Search for the cell housing the specified text and yield its (x, y) center coordinate. 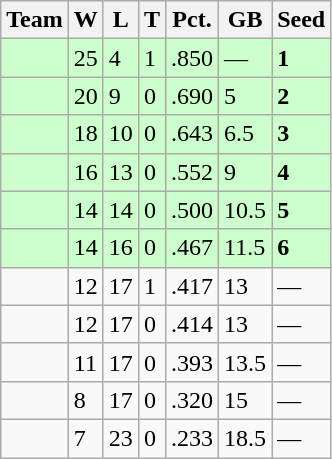
20 (86, 96)
6.5 (246, 134)
7 (86, 438)
Pct. (192, 20)
.500 (192, 210)
13.5 (246, 362)
8 (86, 400)
.552 (192, 172)
23 (120, 438)
.850 (192, 58)
25 (86, 58)
L (120, 20)
Team (35, 20)
.643 (192, 134)
3 (302, 134)
.393 (192, 362)
15 (246, 400)
.417 (192, 286)
11 (86, 362)
18 (86, 134)
Seed (302, 20)
GB (246, 20)
10 (120, 134)
.690 (192, 96)
.233 (192, 438)
W (86, 20)
18.5 (246, 438)
T (152, 20)
11.5 (246, 248)
.414 (192, 324)
10.5 (246, 210)
2 (302, 96)
6 (302, 248)
.320 (192, 400)
.467 (192, 248)
